Identify which cell holds the provided text, then report its [X, Y] central coordinate. 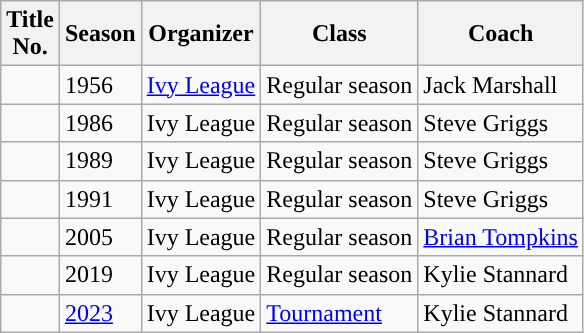
Brian Tompkins [501, 237]
2019 [100, 275]
Class [340, 34]
Organizer [201, 34]
2023 [100, 313]
Season [100, 34]
Tournament [340, 313]
TitleNo. [30, 34]
Coach [501, 34]
2005 [100, 237]
1986 [100, 123]
Jack Marshall [501, 85]
1989 [100, 161]
1991 [100, 199]
1956 [100, 85]
